Detect which cell encompasses the target text, then output its (X, Y) center coordinate. 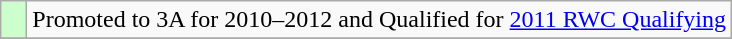
Promoted to 3A for 2010–2012 and Qualified for 2011 RWC Qualifying (380, 20)
